Search for the cell housing the specified text and yield its (X, Y) center coordinate. 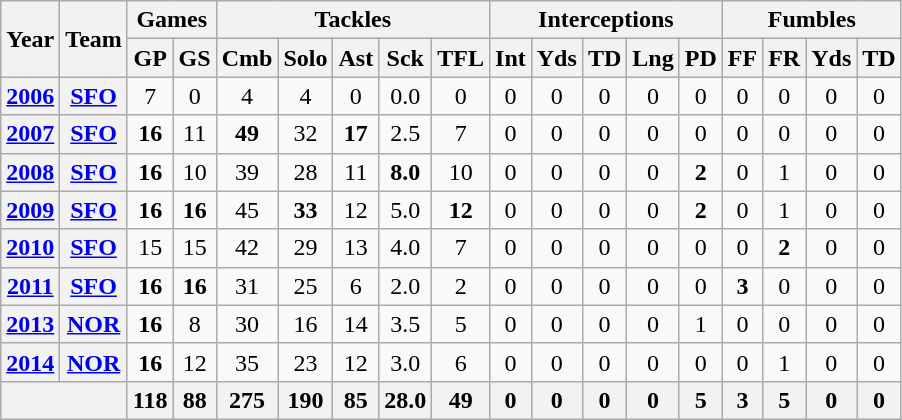
Fumbles (812, 20)
28.0 (406, 400)
2.0 (406, 286)
5.0 (406, 210)
33 (306, 210)
31 (247, 286)
2014 (30, 362)
275 (247, 400)
39 (247, 172)
FF (742, 58)
8.0 (406, 172)
8 (194, 324)
190 (306, 400)
Interceptions (606, 20)
17 (356, 134)
Team (94, 39)
3.0 (406, 362)
Sck (406, 58)
35 (247, 362)
2007 (30, 134)
42 (247, 248)
2013 (30, 324)
2008 (30, 172)
2.5 (406, 134)
88 (194, 400)
4.0 (406, 248)
TFL (461, 58)
14 (356, 324)
2011 (30, 286)
29 (306, 248)
13 (356, 248)
Tackles (352, 20)
0.0 (406, 96)
Cmb (247, 58)
Solo (306, 58)
85 (356, 400)
Ast (356, 58)
PD (700, 58)
Lng (653, 58)
GP (150, 58)
Games (172, 20)
3.5 (406, 324)
30 (247, 324)
2010 (30, 248)
28 (306, 172)
45 (247, 210)
2006 (30, 96)
Year (30, 39)
32 (306, 134)
2009 (30, 210)
FR (784, 58)
23 (306, 362)
Int (511, 58)
118 (150, 400)
25 (306, 286)
GS (194, 58)
